Return (X, Y) of the center of cell containing provided text 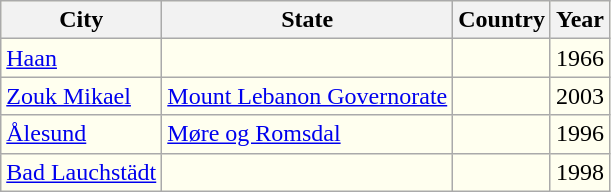
1998 (580, 172)
Country (502, 20)
1996 (580, 134)
1966 (580, 58)
2003 (580, 96)
Year (580, 20)
Bad Lauchstädt (82, 172)
City (82, 20)
Ålesund (82, 134)
Haan (82, 58)
State (308, 20)
Mount Lebanon Governorate (308, 96)
Zouk Mikael (82, 96)
Møre og Romsdal (308, 134)
